From the cell containing the given text, extract its center point as (x, y) coordinate. 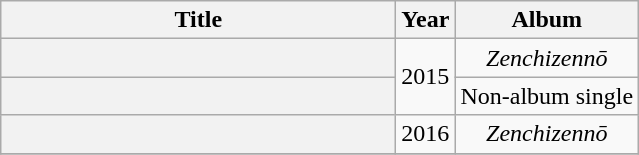
Album (547, 20)
Title (198, 20)
2016 (426, 134)
Year (426, 20)
Non-album single (547, 96)
2015 (426, 77)
